Locate the cell with the specified text and output its (x, y) center coordinate. 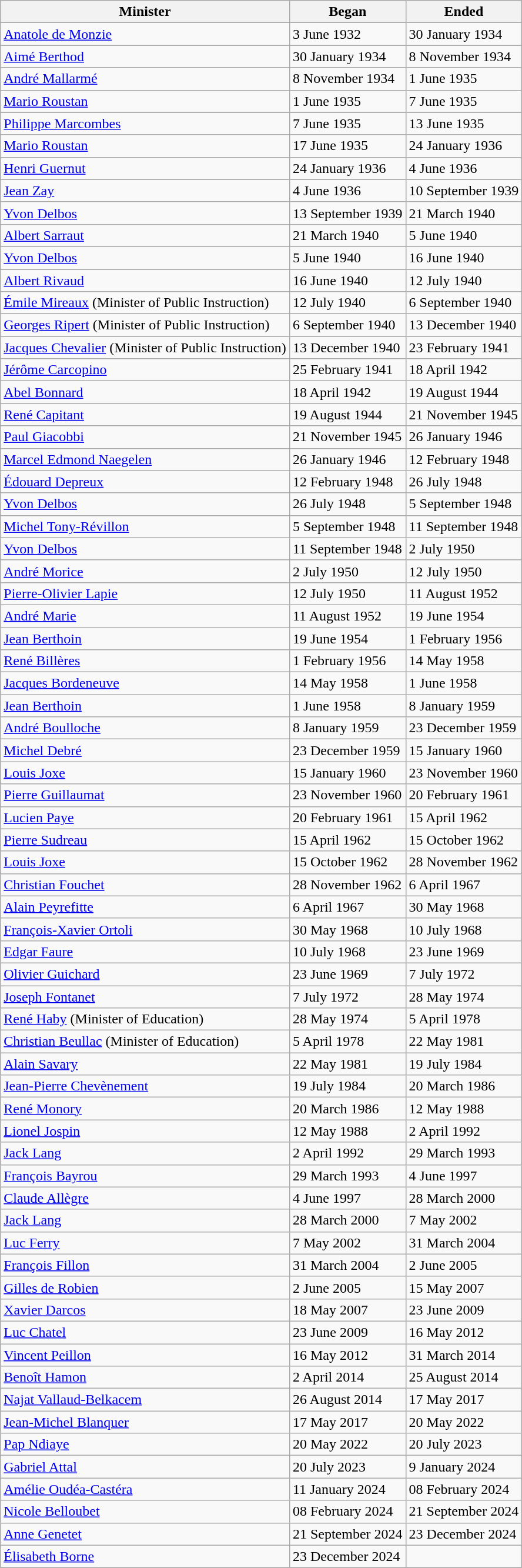
Gabriel Attal (145, 1467)
18 May 2007 (347, 1310)
René Capitant (145, 415)
Pap Ndiaye (145, 1444)
13 September 1939 (347, 213)
Philippe Marcombes (145, 124)
Alain Peyrefitte (145, 907)
Abel Bonnard (145, 392)
Élisabeth Borne (145, 1556)
Édouard Depreux (145, 482)
3 June 1932 (347, 34)
André Boulloche (145, 728)
Jacques Bordeneuve (145, 683)
Henri Guernut (145, 168)
Anatole de Monzie (145, 34)
Christian Fouchet (145, 885)
Lucien Paye (145, 818)
Benoît Hamon (145, 1377)
Claude Allègre (145, 1198)
23 February 1941 (464, 348)
Joseph Fontanet (145, 997)
10 September 1939 (464, 191)
René Haby (Minister of Education) (145, 1019)
François-Xavier Ortoli (145, 929)
Pierre-Olivier Lapie (145, 593)
Najat Vallaud-Belkacem (145, 1400)
Anne Genetet (145, 1534)
Jérôme Carcopino (145, 370)
Began (347, 12)
Albert Rivaud (145, 281)
Gilles de Robien (145, 1287)
Luc Ferry (145, 1243)
Jacques Chevalier (Minister of Public Instruction) (145, 348)
Aimé Berthod (145, 56)
Michel Tony-Révillon (145, 526)
Nicole Belloubet (145, 1512)
Amélie Oudéa-Castéra (145, 1489)
Georges Ripert (Minister of Public Instruction) (145, 325)
Pierre Sudreau (145, 840)
Michel Debré (145, 750)
René Monory (145, 1109)
René Billères (145, 661)
Edgar Faure (145, 952)
Luc Chatel (145, 1332)
Marcel Edmond Naegelen (145, 459)
Paul Giacobbi (145, 437)
15 May 2007 (464, 1287)
17 June 1935 (347, 146)
Vincent Peillon (145, 1355)
Jean-Michel Blanquer (145, 1422)
9 January 2024 (464, 1467)
Olivier Guichard (145, 974)
Émile Mireaux (Minister of Public Instruction) (145, 303)
André Morice (145, 571)
26 August 2014 (347, 1400)
11 January 2024 (347, 1489)
Christian Beullac (Minister of Education) (145, 1042)
François Bayrou (145, 1176)
25 February 1941 (347, 370)
Jean-Pierre Chevènement (145, 1086)
François Fillon (145, 1265)
25 August 2014 (464, 1377)
André Mallarmé (145, 79)
André Marie (145, 616)
Albert Sarraut (145, 235)
Minister (145, 12)
Xavier Darcos (145, 1310)
13 June 1935 (464, 124)
Lionel Jospin (145, 1131)
31 March 2014 (464, 1355)
Jean Zay (145, 191)
Pierre Guillaumat (145, 795)
Ended (464, 12)
Alain Savary (145, 1064)
2 April 2014 (347, 1377)
